Scan for the cell matching the given text and deliver its (X, Y) coordinate at center. 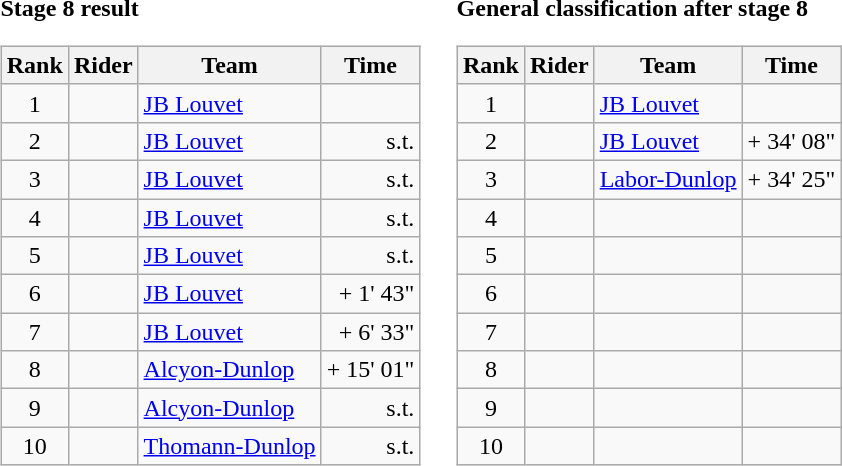
+ 1' 43" (370, 294)
Labor-Dunlop (668, 179)
Thomann-Dunlop (230, 446)
+ 34' 08" (792, 141)
+ 15' 01" (370, 370)
+ 34' 25" (792, 179)
+ 6' 33" (370, 332)
